Return (X, Y) of the center of cell containing provided text 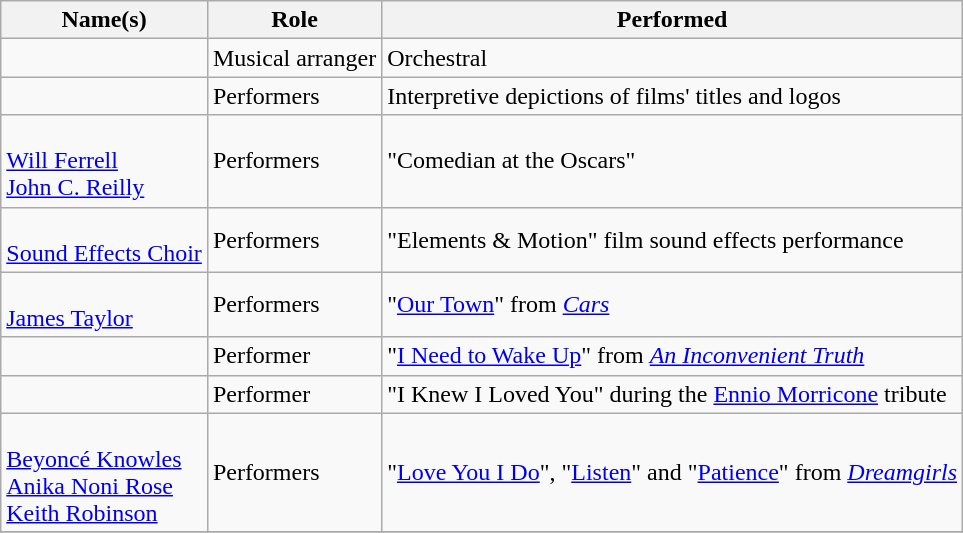
Interpretive depictions of films' titles and logos (672, 96)
Will FerrellJohn C. Reilly (104, 161)
"I Need to Wake Up" from An Inconvenient Truth (672, 356)
Role (294, 20)
"Comedian at the Oscars" (672, 161)
Name(s) (104, 20)
"Love You I Do", "Listen" and "Patience" from Dreamgirls (672, 472)
"I Knew I Loved You" during the Ennio Morricone tribute (672, 394)
Beyoncé Knowles Anika Noni Rose Keith Robinson (104, 472)
Sound Effects Choir (104, 240)
"Elements & Motion" film sound effects performance (672, 240)
"Our Town" from Cars (672, 304)
James Taylor (104, 304)
Performed (672, 20)
Orchestral (672, 58)
Musical arranger (294, 58)
